Search for the cell housing the specified text and yield its [x, y] center coordinate. 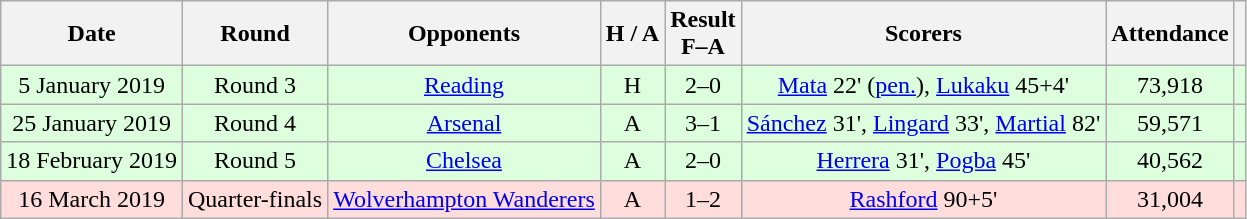
Quarter-finals [254, 199]
Rashford 90+5' [924, 199]
Opponents [464, 34]
73,918 [1170, 85]
Chelsea [464, 161]
Sánchez 31', Lingard 33', Martial 82' [924, 123]
Date [92, 34]
1–2 [703, 199]
H / A [632, 34]
Wolverhampton Wanderers [464, 199]
Arsenal [464, 123]
16 March 2019 [92, 199]
Round 4 [254, 123]
Mata 22' (pen.), Lukaku 45+4' [924, 85]
31,004 [1170, 199]
3–1 [703, 123]
40,562 [1170, 161]
Scorers [924, 34]
59,571 [1170, 123]
Herrera 31', Pogba 45' [924, 161]
H [632, 85]
Reading [464, 85]
Round 5 [254, 161]
ResultF–A [703, 34]
Round 3 [254, 85]
5 January 2019 [92, 85]
18 February 2019 [92, 161]
25 January 2019 [92, 123]
Attendance [1170, 34]
Round [254, 34]
